Detect which cell encompasses the target text, then output its [x, y] center coordinate. 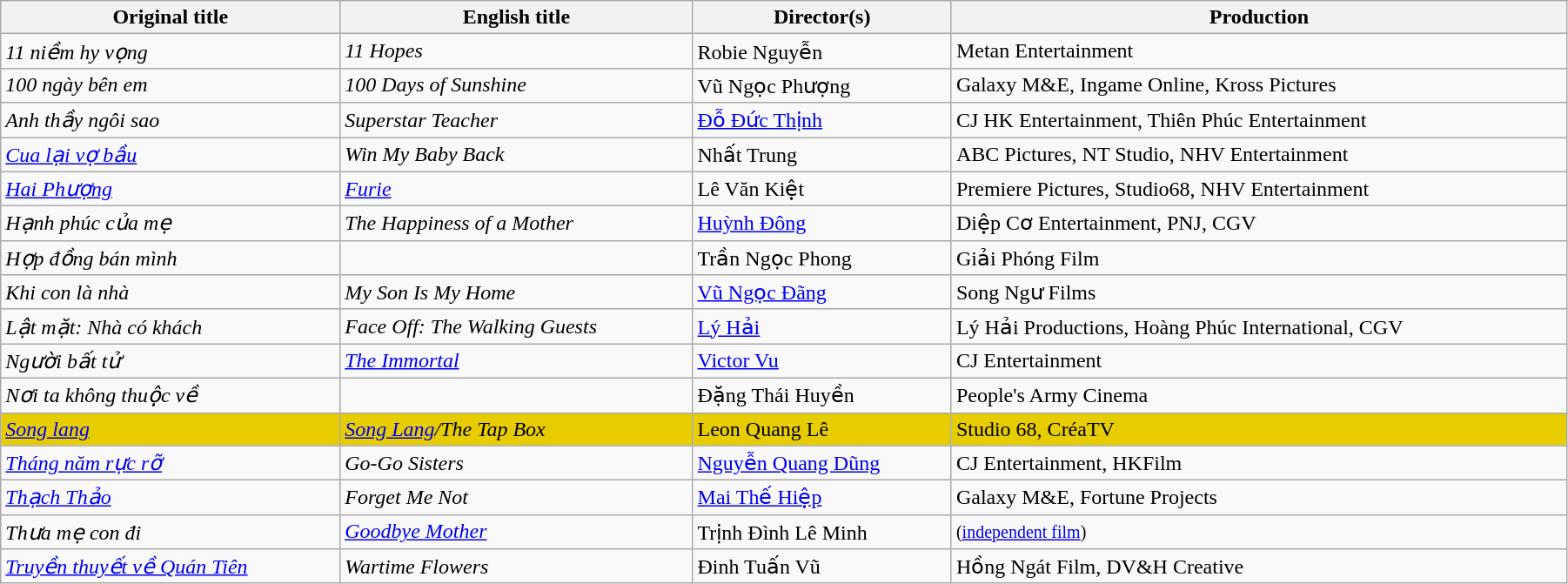
Khi con là nhà [171, 292]
Superstar Teacher [517, 120]
CJ Entertainment [1258, 361]
Trần Ngọc Phong [821, 258]
(independent film) [1258, 532]
Song Ngư Films [1258, 292]
Goodbye Mother [517, 532]
Nơi ta không thuộc về [171, 395]
People's Army Cinema [1258, 395]
Lật mặt: Nhà có khách [171, 326]
Diệp Cơ Entertainment, PNJ, CGV [1258, 224]
Lý Hải [821, 326]
The Happiness of a Mother [517, 224]
Metan Entertainment [1258, 51]
Leon Quang Lê [821, 429]
Forget Me Not [517, 498]
100 ngày bên em [171, 85]
Giải Phóng Film [1258, 258]
Premiere Pictures, Studio68, NHV Entertainment [1258, 189]
Hai Phượng [171, 189]
My Son Is My Home [517, 292]
English title [517, 17]
Thạch Thảo [171, 498]
Nguyễn Quang Dũng [821, 463]
Mai Thế Hiệp [821, 498]
Thưa mẹ con đi [171, 532]
Production [1258, 17]
Galaxy M&E, Ingame Online, Kross Pictures [1258, 85]
Original title [171, 17]
Song Lang/The Tap Box [517, 429]
Người bất tử [171, 361]
Victor Vu [821, 361]
Wartime Flowers [517, 567]
ABC Pictures, NT Studio, NHV Entertainment [1258, 155]
Face Off: The Walking Guests [517, 326]
Director(s) [821, 17]
Go-Go Sisters [517, 463]
The Immortal [517, 361]
100 Days of Sunshine [517, 85]
Vũ Ngọc Phượng [821, 85]
Hợp đồng bán mình [171, 258]
Huỳnh Đông [821, 224]
11 niềm hy vọng [171, 51]
Đỗ Đức Thịnh [821, 120]
Robie Nguyễn [821, 51]
Win My Baby Back [517, 155]
Cua lại vợ bầu [171, 155]
11 Hopes [517, 51]
Hồng Ngát Film, DV&H Creative [1258, 567]
Lý Hải Productions, Hoàng Phúc International, CGV [1258, 326]
Galaxy M&E, Fortune Projects [1258, 498]
Truyền thuyết về Quán Tiên [171, 567]
Anh thầy ngôi sao [171, 120]
Hạnh phúc của mẹ [171, 224]
Nhất Trung [821, 155]
Furie [517, 189]
Đặng Thái Huyền [821, 395]
CJ HK Entertainment, Thiên Phúc Entertainment [1258, 120]
Vũ Ngọc Đãng [821, 292]
Trịnh Đình Lê Minh [821, 532]
CJ Entertainment, HKFilm [1258, 463]
Lê Văn Kiệt [821, 189]
Tháng năm rực rỡ [171, 463]
Đinh Tuấn Vũ [821, 567]
Song lang [171, 429]
Studio 68, CréaTV [1258, 429]
